Identify which cell holds the provided text, then report its [X, Y] central coordinate. 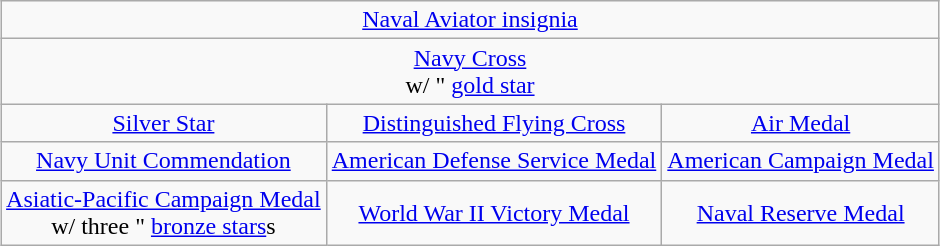
World War II Victory Medal [494, 212]
Naval Reserve Medal [801, 212]
Air Medal [801, 123]
Navy Unit Commendation [164, 161]
American Campaign Medal [801, 161]
Navy Crossw/ " gold star [470, 72]
Silver Star [164, 123]
American Defense Service Medal [494, 161]
Asiatic-Pacific Campaign Medalw/ three " bronze starss [164, 212]
Naval Aviator insignia [470, 20]
Distinguished Flying Cross [494, 123]
